Return the [X, Y] coordinate for the center point of the cell that contains the specified text.  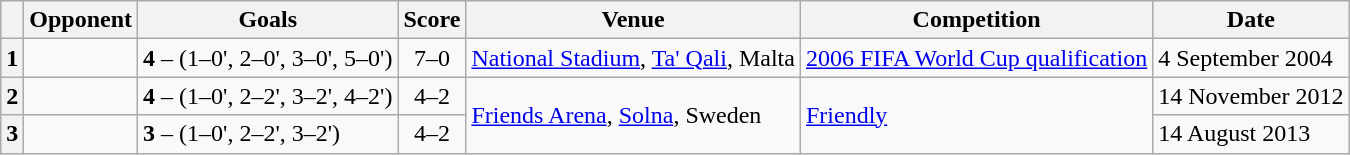
7–0 [432, 58]
3 [12, 134]
Date [1251, 20]
4 – (1–0', 2–2', 3–2', 4–2') [268, 96]
14 November 2012 [1251, 96]
Venue [634, 20]
National Stadium, Ta' Qali, Malta [634, 58]
Competition [976, 20]
1 [12, 58]
4 – (1–0', 2–0', 3–0', 5–0') [268, 58]
Friendly [976, 115]
Friends Arena, Solna, Sweden [634, 115]
14 August 2013 [1251, 134]
4 September 2004 [1251, 58]
2006 FIFA World Cup qualification [976, 58]
2 [12, 96]
Opponent [81, 20]
Score [432, 20]
Goals [268, 20]
3 – (1–0', 2–2', 3–2') [268, 134]
